Return [X, Y] of the center of cell containing provided text 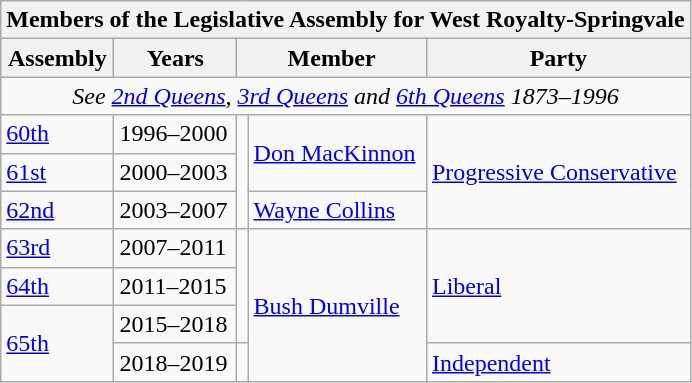
65th [58, 343]
Independent [558, 362]
See 2nd Queens, 3rd Queens and 6th Queens 1873–1996 [346, 96]
63rd [58, 248]
Don MacKinnon [337, 153]
2003–2007 [176, 210]
Years [176, 58]
2011–2015 [176, 286]
Wayne Collins [337, 210]
1996–2000 [176, 134]
Members of the Legislative Assembly for West Royalty-Springvale [346, 20]
Assembly [58, 58]
Bush Dumville [337, 305]
Party [558, 58]
2015–2018 [176, 324]
Progressive Conservative [558, 172]
62nd [58, 210]
2007–2011 [176, 248]
64th [58, 286]
Member [332, 58]
2000–2003 [176, 172]
61st [58, 172]
2018–2019 [176, 362]
60th [58, 134]
Liberal [558, 286]
